Identify which cell holds the provided text, then report its (X, Y) central coordinate. 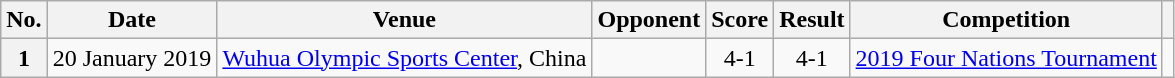
Date (132, 20)
Score (740, 20)
Competition (1006, 20)
No. (24, 20)
1 (24, 58)
20 January 2019 (132, 58)
Result (812, 20)
2019 Four Nations Tournament (1006, 58)
Opponent (649, 20)
Wuhua Olympic Sports Center, China (404, 58)
Venue (404, 20)
